Return (x, y) of the center of cell containing provided text 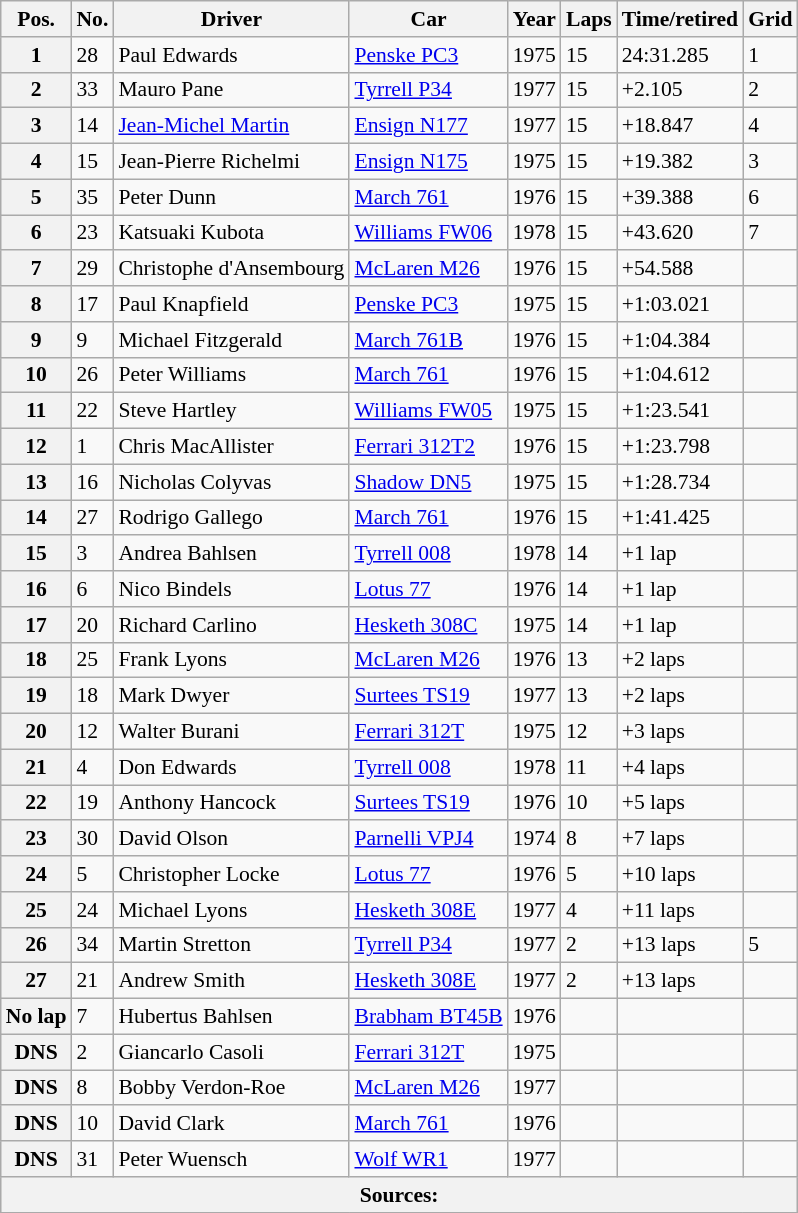
Jean-Michel Martin (231, 126)
+10 laps (680, 874)
Ensign N175 (428, 162)
33 (92, 90)
Time/retired (680, 19)
Paul Edwards (231, 55)
+1:28.734 (680, 482)
Nicholas Colyvas (231, 482)
Ferrari 312T2 (428, 447)
+19.382 (680, 162)
Williams FW06 (428, 233)
34 (92, 945)
+1:23.798 (680, 447)
29 (92, 269)
30 (92, 839)
Richard Carlino (231, 625)
24:31.285 (680, 55)
+43.620 (680, 233)
Mark Dwyer (231, 696)
Parnelli VPJ4 (428, 839)
Wolf WR1 (428, 1159)
Andrea Bahlsen (231, 554)
Giancarlo Casoli (231, 1052)
Anthony Hancock (231, 803)
Mauro Pane (231, 90)
Nico Bindels (231, 589)
Katsuaki Kubota (231, 233)
No. (92, 19)
Car (428, 19)
Christophe d'Ansembourg (231, 269)
+1:23.541 (680, 411)
Martin Stretton (231, 945)
+1:04.612 (680, 375)
+18.847 (680, 126)
Chris MacAllister (231, 447)
+7 laps (680, 839)
28 (92, 55)
+1:03.021 (680, 304)
Bobby Verdon-Roe (231, 1088)
1974 (534, 839)
Ensign N177 (428, 126)
Driver (231, 19)
+5 laps (680, 803)
Peter Williams (231, 375)
Don Edwards (231, 767)
Peter Dunn (231, 197)
+3 laps (680, 732)
Paul Knapfield (231, 304)
+54.588 (680, 269)
Year (534, 19)
Grid (770, 19)
Michael Fitzgerald (231, 340)
Michael Lyons (231, 910)
Shadow DN5 (428, 482)
+2.105 (680, 90)
Hubertus Bahlsen (231, 1017)
Frank Lyons (231, 660)
Jean-Pierre Richelmi (231, 162)
Andrew Smith (231, 981)
+1:41.425 (680, 518)
No lap (36, 1017)
Laps (589, 19)
Hesketh 308C (428, 625)
Brabham BT45B (428, 1017)
Sources: (400, 1195)
Pos. (36, 19)
+1:04.384 (680, 340)
David Clark (231, 1124)
Peter Wuensch (231, 1159)
+11 laps (680, 910)
31 (92, 1159)
Williams FW05 (428, 411)
Christopher Locke (231, 874)
David Olson (231, 839)
+39.388 (680, 197)
35 (92, 197)
March 761B (428, 340)
Steve Hartley (231, 411)
Walter Burani (231, 732)
+4 laps (680, 767)
Rodrigo Gallego (231, 518)
